Scan for the cell matching the given text and deliver its [x, y] coordinate at center. 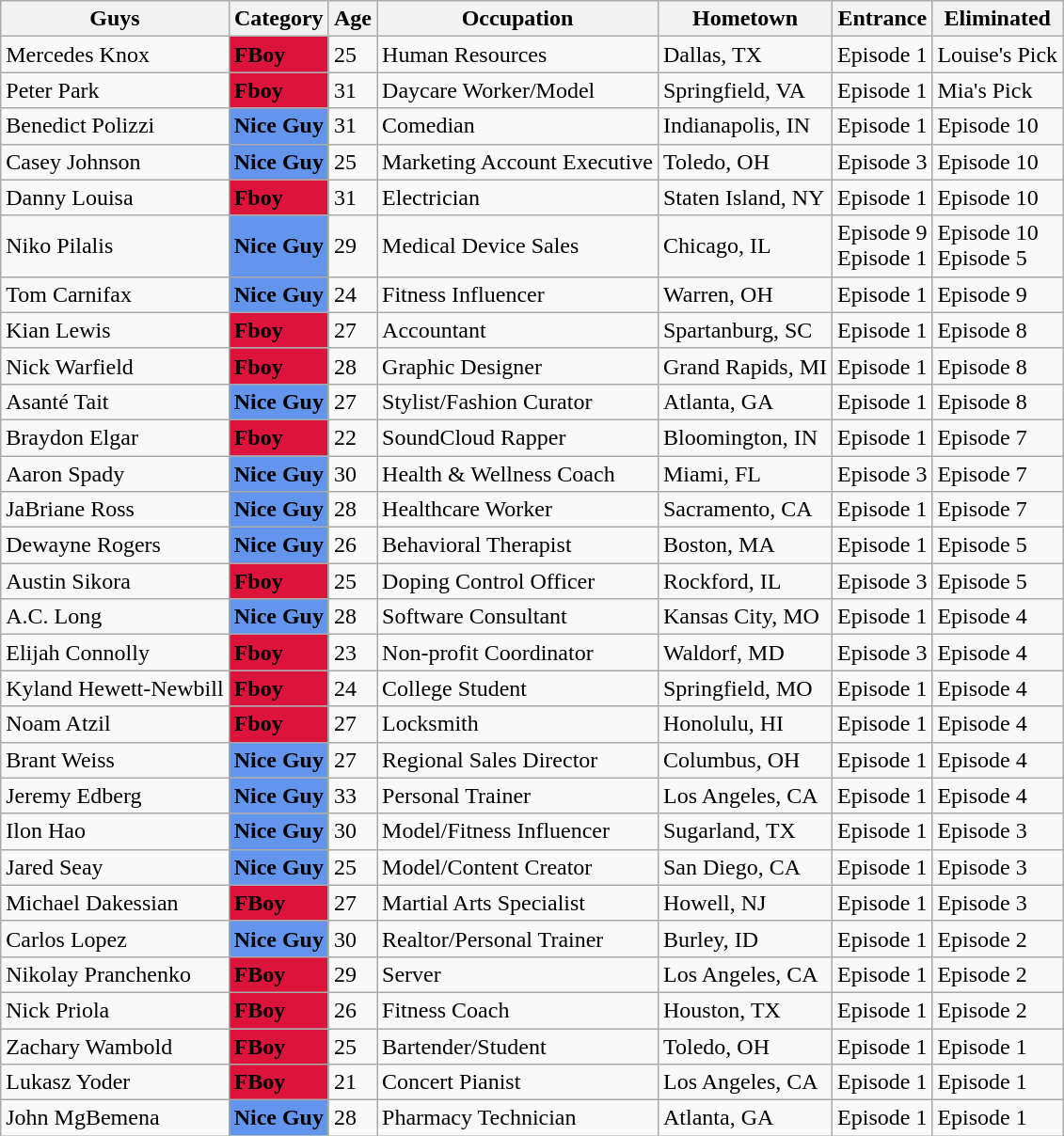
23 [352, 653]
Health & Wellness Coach [517, 473]
Personal Trainer [517, 796]
Marketing Account Executive [517, 162]
Episode 9 [997, 294]
Staten Island, NY [745, 197]
Austin Sikora [115, 581]
Dewayne Rogers [115, 545]
Sugarland, TX [745, 831]
Braydon Elgar [115, 437]
Louise's Pick [997, 55]
Graphic Designer [517, 366]
Eliminated [997, 19]
JaBriane Ross [115, 510]
Model/Fitness Influencer [517, 831]
Guys [115, 19]
Spartanburg, SC [745, 330]
Tom Carnifax [115, 294]
Nikolay Pranchenko [115, 974]
Human Resources [517, 55]
Rockford, IL [745, 581]
Medical Device Sales [517, 246]
Michael Dakessian [115, 903]
Ilon Hao [115, 831]
Warren, OH [745, 294]
Entrance [882, 19]
Realtor/Personal Trainer [517, 939]
Niko Pilalis [115, 246]
Lukasz Yoder [115, 1082]
Electrician [517, 197]
A.C. Long [115, 617]
Benedict Polizzi [115, 126]
Jared Seay [115, 867]
Honolulu, HI [745, 724]
22 [352, 437]
Episode 10Episode 5 [997, 246]
Casey Johnson [115, 162]
Stylist/Fashion Curator [517, 402]
Regional Sales Director [517, 760]
Elijah Connolly [115, 653]
Aaron Spady [115, 473]
Columbus, OH [745, 760]
Mercedes Knox [115, 55]
John MgBemena [115, 1118]
Episode 9Episode 1 [882, 246]
Noam Atzil [115, 724]
Comedian [517, 126]
Occupation [517, 19]
Asanté Tait [115, 402]
Age [352, 19]
Server [517, 974]
Healthcare Worker [517, 510]
Danny Louisa [115, 197]
Houston, TX [745, 1010]
Fitness Influencer [517, 294]
Chicago, IL [745, 246]
Nick Warfield [115, 366]
Kyland Hewett-Newbill [115, 688]
Grand Rapids, MI [745, 366]
Mia's Pick [997, 90]
Non-profit Coordinator [517, 653]
Nick Priola [115, 1010]
Kian Lewis [115, 330]
Zachary Wambold [115, 1047]
Kansas City, MO [745, 617]
Indianapolis, IN [745, 126]
Pharmacy Technician [517, 1118]
Boston, MA [745, 545]
Behavioral Therapist [517, 545]
Dallas, TX [745, 55]
Accountant [517, 330]
21 [352, 1082]
Category [278, 19]
Model/Content Creator [517, 867]
Waldorf, MD [745, 653]
Bartender/Student [517, 1047]
Howell, NJ [745, 903]
SoundCloud Rapper [517, 437]
Springfield, VA [745, 90]
Bloomington, IN [745, 437]
Springfield, MO [745, 688]
Burley, ID [745, 939]
San Diego, CA [745, 867]
Miami, FL [745, 473]
Concert Pianist [517, 1082]
Locksmith [517, 724]
Carlos Lopez [115, 939]
Martial Arts Specialist [517, 903]
Hometown [745, 19]
College Student [517, 688]
Daycare Worker/Model [517, 90]
Brant Weiss [115, 760]
Peter Park [115, 90]
Sacramento, CA [745, 510]
Fitness Coach [517, 1010]
Doping Control Officer [517, 581]
33 [352, 796]
Software Consultant [517, 617]
Jeremy Edberg [115, 796]
